For the text-containing cell, return its midpoint in (X, Y) coordinate format. 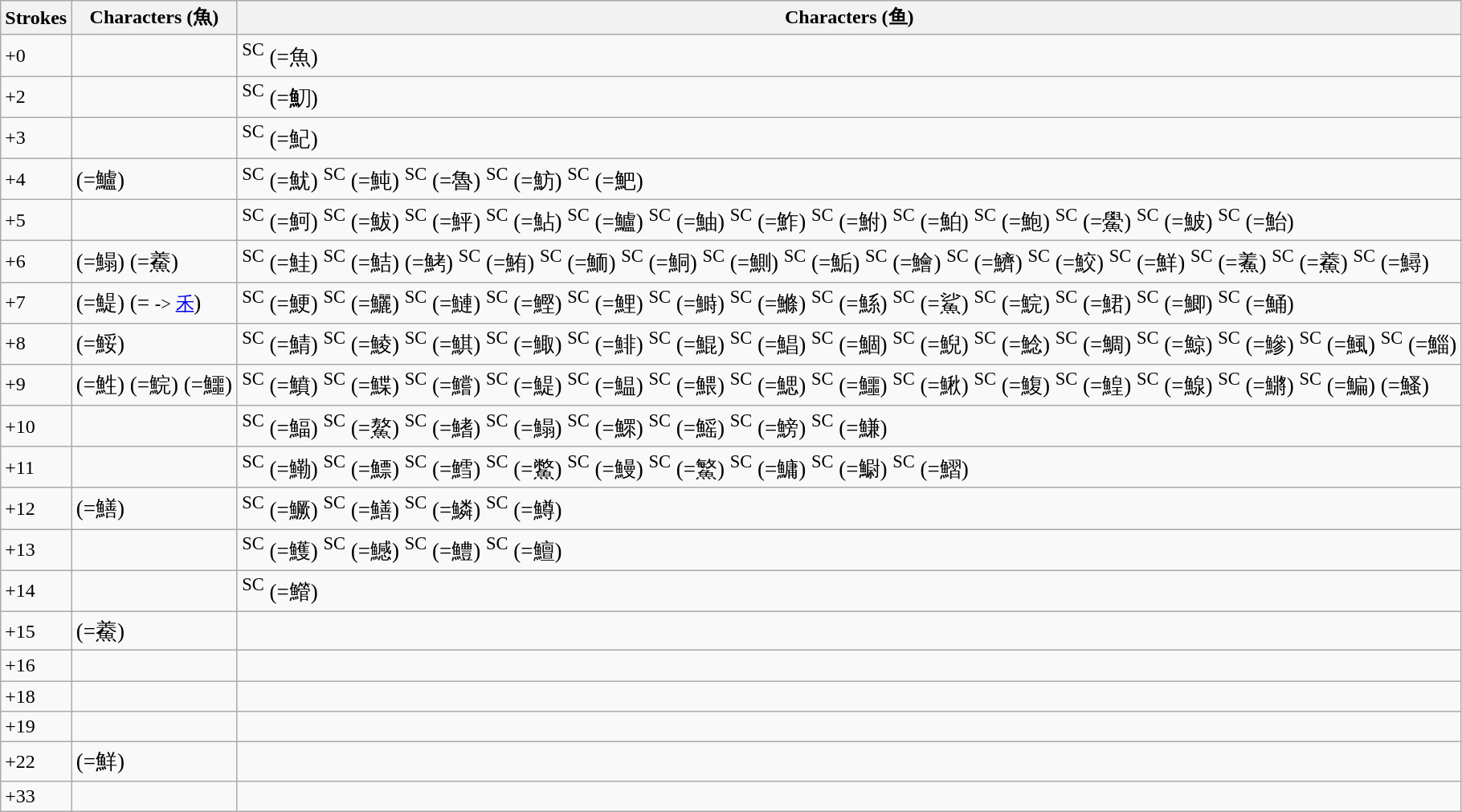
SC (=鮭) SC (=鮚) (=鮳) SC (=鮪) SC (=鮞) SC (=鮦) SC (=鰂) SC (=鮜) SC (=鱠) SC (=鱭) SC (=鮫) SC (=鮮) SC (=鮺) SC (=鯗) SC (=鱘) (849, 262)
SC (=魛) (849, 96)
+16 (36, 666)
(=鯗) (154, 630)
(=鱸) (154, 178)
(=鰨) (=鯗) (154, 262)
+5 (36, 220)
+33 (36, 796)
+2 (36, 96)
+18 (36, 696)
(=鮏) (=鯇) (=鱷) (154, 386)
+13 (36, 549)
SC (=䲘) (849, 591)
+6 (36, 262)
SC (=魢) (849, 138)
(=鮾) (154, 344)
(=鮮) (154, 761)
+11 (36, 467)
+22 (36, 761)
SC (=鯁) SC (=鱺) SC (=鰱) SC (=鰹) SC (=鯉) SC (=鰣) SC (=鰷) SC (=鯀) SC (=鯊) SC (=鯇) SC (=鮶) SC (=鯽) SC (=鯒) (849, 302)
+4 (36, 178)
(=鱔) (154, 508)
Strokes (36, 18)
SC (=鱖) SC (=鱔) SC (=鱗) SC (=鱒) (849, 508)
+19 (36, 727)
Characters (鱼) (849, 18)
SC (=魚) (849, 55)
+14 (36, 591)
+9 (36, 386)
SC (=鱯) SC (=鱤) SC (=鱧) SC (=鱣) (849, 549)
+10 (36, 426)
+0 (36, 55)
SC (=鰏) SC (=鰲) SC (=鰭) SC (=鰨) SC (=鰥) SC (=鰩) SC (=鰟) SC (=鰜) (849, 426)
+3 (36, 138)
(=鯷) (= -> 禾) (154, 302)
SC (=鰳) SC (=鰾) SC (=鱈) SC (=鱉) SC (=鰻) SC (=鰵) SC (=鱅) SC (=䲁) SC (=鰼) (849, 467)
SC (=鯖) SC (=鯪) SC (=鯕) SC (=鯫) SC (=鯡) SC (=鯤) SC (=鯧) SC (=鯝) SC (=鯢) SC (=鯰) SC (=鯛) SC (=鯨) SC (=鰺) SC (=鯴) SC (=鯔) (849, 344)
Characters (魚) (154, 18)
+8 (36, 344)
+7 (36, 302)
SC (=魷) SC (=魨) SC (=魯) SC (=魴) SC (=䰾) (849, 178)
SC (=魺) SC (=鮁) SC (=鮃) SC (=鮎) SC (=鱸) SC (=鮋) SC (=鮓) SC (=鮒) SC (=鮊) SC (=鮑) SC (=鱟) SC (=鮍) SC (=鮐) (849, 220)
+12 (36, 508)
+15 (36, 630)
SC (=鱝) SC (=鰈) SC (=鱨) SC (=鯷) SC (=鰛) SC (=鰃) SC (=鰓) SC (=鱷) SC (=鰍) SC (=鰒) SC (=鰉) SC (=鰁) SC (=鱂) SC (=鯿) (=鰠) (849, 386)
